Locate the cell with the specified text and output its (X, Y) center coordinate. 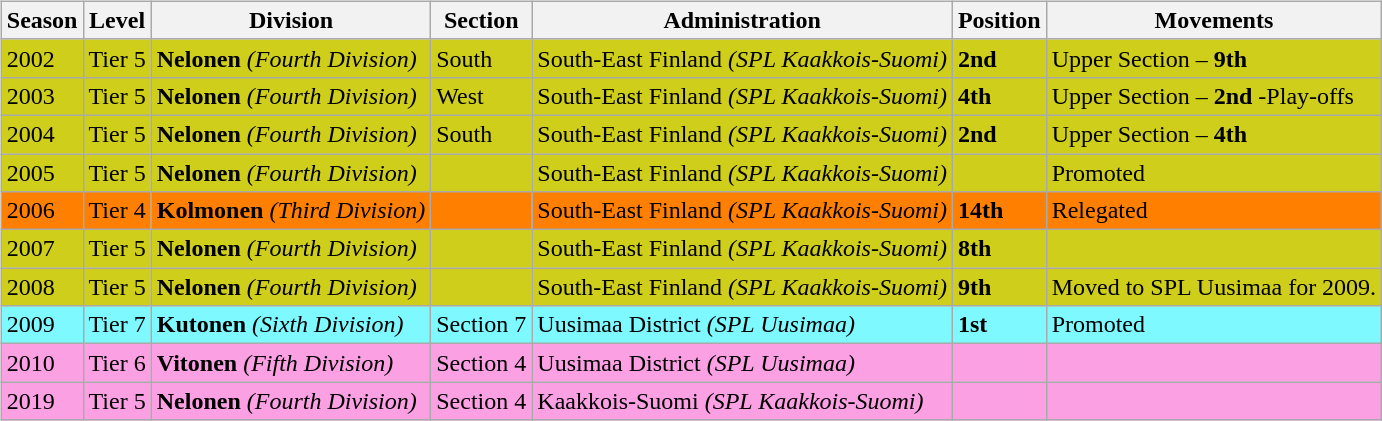
2007 (42, 249)
2008 (42, 287)
2009 (42, 325)
Division (291, 20)
Position (999, 20)
West (482, 96)
Upper Section – 4th (1214, 134)
2003 (42, 96)
2019 (42, 401)
9th (999, 287)
Section (482, 20)
Section 7 (482, 325)
Administration (742, 20)
Level (117, 20)
2006 (42, 211)
Vitonen (Fifth Division) (291, 363)
8th (999, 249)
4th (999, 96)
Upper Section – 2nd -Play-offs (1214, 96)
2005 (42, 173)
Tier 6 (117, 363)
2010 (42, 363)
Relegated (1214, 211)
Kaakkois-Suomi (SPL Kaakkois-Suomi) (742, 401)
2002 (42, 58)
Moved to SPL Uusimaa for 2009. (1214, 287)
Tier 7 (117, 325)
1st (999, 325)
2004 (42, 134)
Tier 4 (117, 211)
Movements (1214, 20)
14th (999, 211)
Kutonen (Sixth Division) (291, 325)
Upper Section – 9th (1214, 58)
Kolmonen (Third Division) (291, 211)
Season (42, 20)
